Pinpoint the cell where the given text exists, returning its [X, Y] midpoint coordinate. 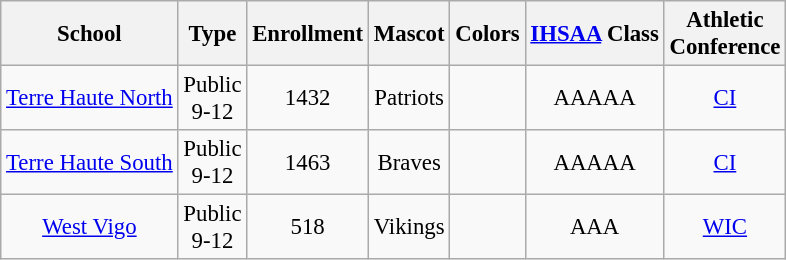
School [90, 34]
Type [212, 34]
Terre Haute South [90, 162]
Terre Haute North [90, 98]
Athletic Conference [725, 34]
Vikings [408, 228]
AAA [594, 228]
IHSAA Class [594, 34]
Colors [488, 34]
518 [308, 228]
West Vigo [90, 228]
WIC [725, 228]
Braves [408, 162]
1432 [308, 98]
1463 [308, 162]
Patriots [408, 98]
Enrollment [308, 34]
Mascot [408, 34]
